Provide the [X, Y] coordinate of the cell's center where the given text is located.  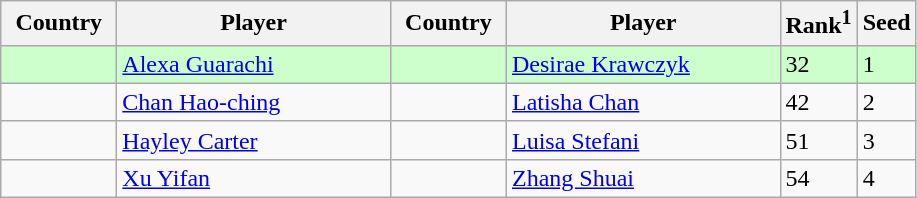
Latisha Chan [643, 102]
1 [886, 64]
4 [886, 178]
54 [818, 178]
Luisa Stefani [643, 140]
Xu Yifan [254, 178]
51 [818, 140]
Rank1 [818, 24]
Desirae Krawczyk [643, 64]
Seed [886, 24]
Alexa Guarachi [254, 64]
2 [886, 102]
3 [886, 140]
Hayley Carter [254, 140]
32 [818, 64]
Chan Hao-ching [254, 102]
Zhang Shuai [643, 178]
42 [818, 102]
